Identify which cell holds the provided text, then report its (X, Y) central coordinate. 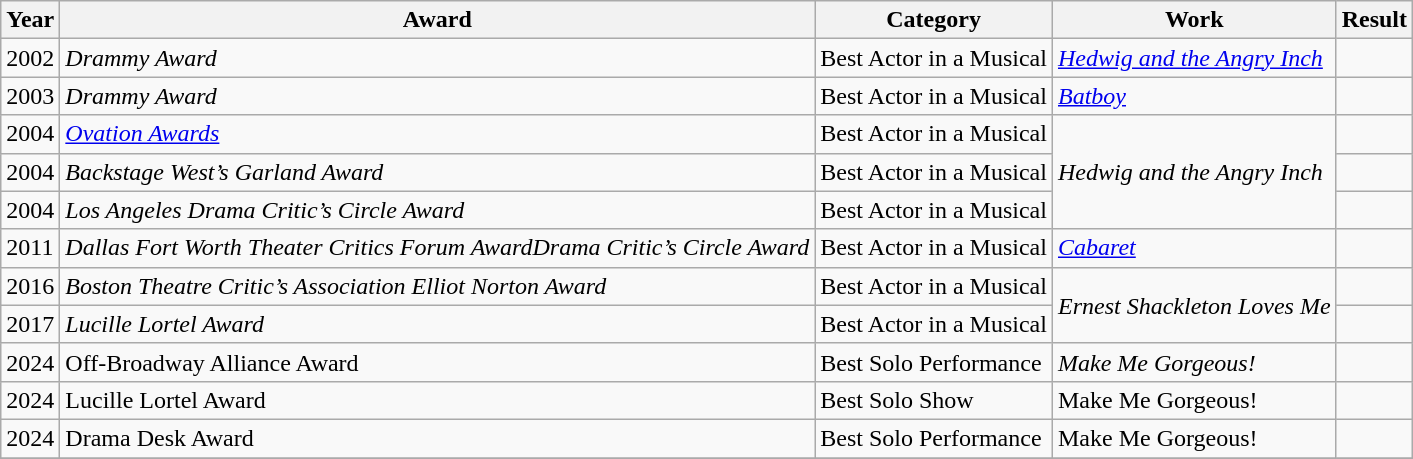
Category (934, 20)
Off-Broadway Alliance Award (438, 362)
Ernest Shackleton Loves Me (1194, 305)
Batboy (1194, 96)
2003 (30, 96)
Ovation Awards (438, 134)
Los Angeles Drama Critic’s Circle Award (438, 210)
Boston Theatre Critic’s Association Elliot Norton Award (438, 286)
Year (30, 20)
2011 (30, 248)
Work (1194, 20)
2002 (30, 58)
Backstage West’s Garland Award (438, 172)
Cabaret (1194, 248)
Dallas Fort Worth Theater Critics Forum AwardDrama Critic’s Circle Award (438, 248)
Best Solo Show (934, 400)
2016 (30, 286)
Award (438, 20)
2017 (30, 324)
Result (1374, 20)
Drama Desk Award (438, 438)
